Return (X, Y) of the center of cell containing provided text 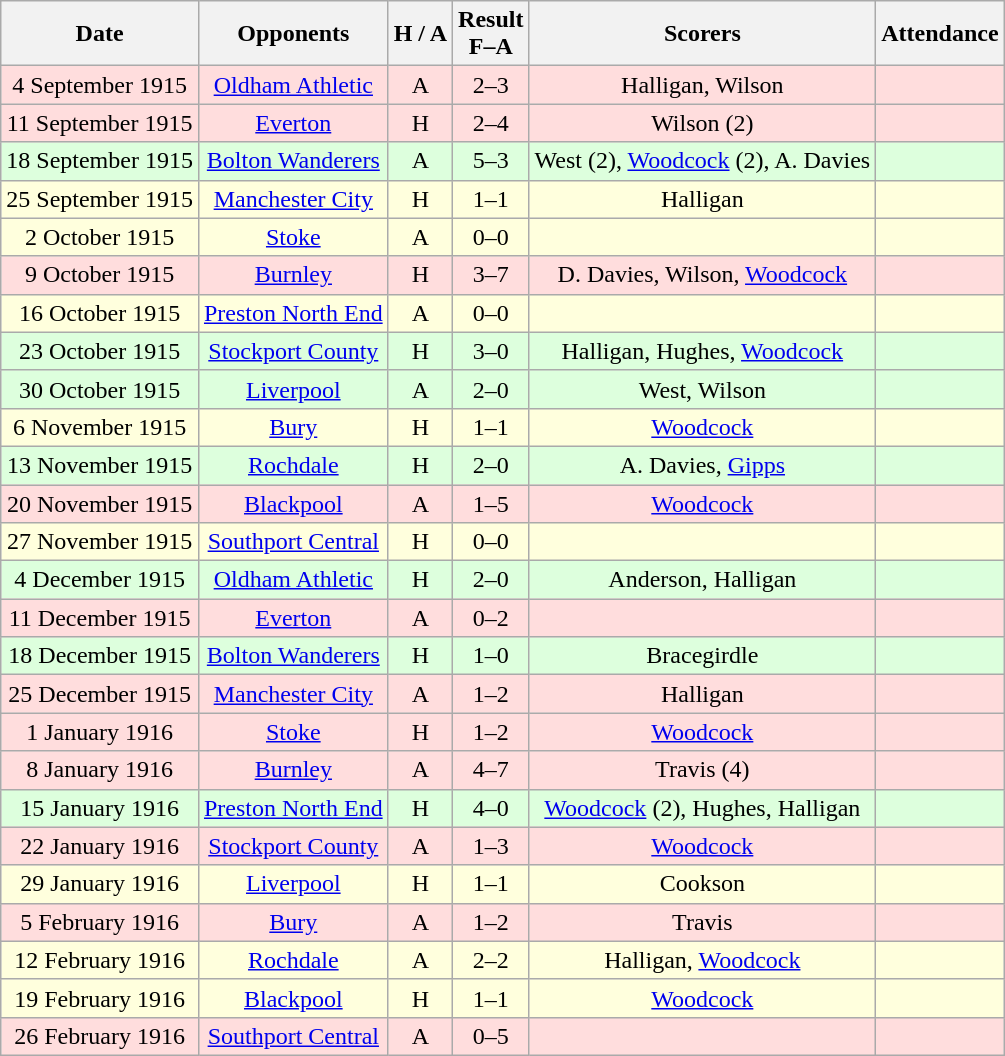
0–2 (491, 618)
30 October 1915 (100, 389)
Travis (702, 922)
29 January 1916 (100, 884)
Bracegirdle (702, 656)
Halligan, Hughes, Woodcock (702, 351)
27 November 1915 (100, 542)
13 November 1915 (100, 465)
Scorers (702, 34)
1–0 (491, 656)
3–7 (491, 275)
2–2 (491, 960)
H / A (420, 34)
West, Wilson (702, 389)
26 February 1916 (100, 1036)
Date (100, 34)
Woodcock (2), Hughes, Halligan (702, 808)
25 September 1915 (100, 199)
Halligan, Wilson (702, 85)
19 February 1916 (100, 998)
Cookson (702, 884)
5–3 (491, 161)
1–5 (491, 503)
Halligan, Woodcock (702, 960)
11 September 1915 (100, 123)
2 October 1915 (100, 237)
Wilson (2) (702, 123)
Opponents (293, 34)
A. Davies, Gipps (702, 465)
18 September 1915 (100, 161)
22 January 1916 (100, 846)
3–0 (491, 351)
1 January 1916 (100, 732)
18 December 1915 (100, 656)
25 December 1915 (100, 694)
2–3 (491, 85)
4–0 (491, 808)
6 November 1915 (100, 427)
0–5 (491, 1036)
Travis (4) (702, 770)
1–3 (491, 846)
8 January 1916 (100, 770)
12 February 1916 (100, 960)
Anderson, Halligan (702, 580)
9 October 1915 (100, 275)
11 December 1915 (100, 618)
ResultF–A (491, 34)
4 September 1915 (100, 85)
16 October 1915 (100, 313)
West (2), Woodcock (2), A. Davies (702, 161)
20 November 1915 (100, 503)
4 December 1915 (100, 580)
4–7 (491, 770)
5 February 1916 (100, 922)
2–4 (491, 123)
D. Davies, Wilson, Woodcock (702, 275)
15 January 1916 (100, 808)
23 October 1915 (100, 351)
Attendance (940, 34)
